For the text-containing cell, return its midpoint in (X, Y) coordinate format. 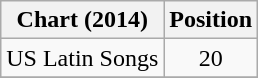
Chart (2014) (82, 20)
20 (211, 58)
US Latin Songs (82, 58)
Position (211, 20)
